Detect which cell encompasses the target text, then output its [X, Y] center coordinate. 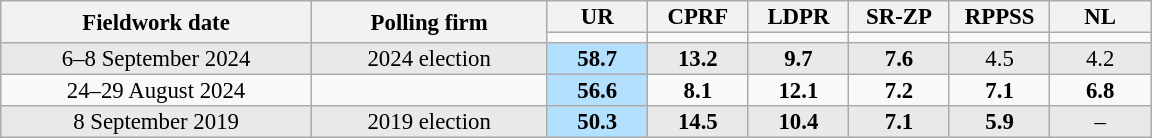
6.8 [1100, 91]
50.3 [598, 122]
10.4 [798, 122]
NL [1100, 17]
RPPSS [1000, 17]
4.2 [1100, 59]
SR-ZP [900, 17]
LDPR [798, 17]
7.2 [900, 91]
8 September 2019 [156, 122]
8.1 [698, 91]
58.7 [598, 59]
2024 election [429, 59]
CPRF [698, 17]
56.6 [598, 91]
Fieldwork date [156, 22]
24–29 August 2024 [156, 91]
9.7 [798, 59]
– [1100, 122]
2019 election [429, 122]
7.6 [900, 59]
6–8 September 2024 [156, 59]
5.9 [1000, 122]
Polling firm [429, 22]
12.1 [798, 91]
4.5 [1000, 59]
UR [598, 17]
13.2 [698, 59]
14.5 [698, 122]
